From the cell containing the given text, extract its center point as [x, y] coordinate. 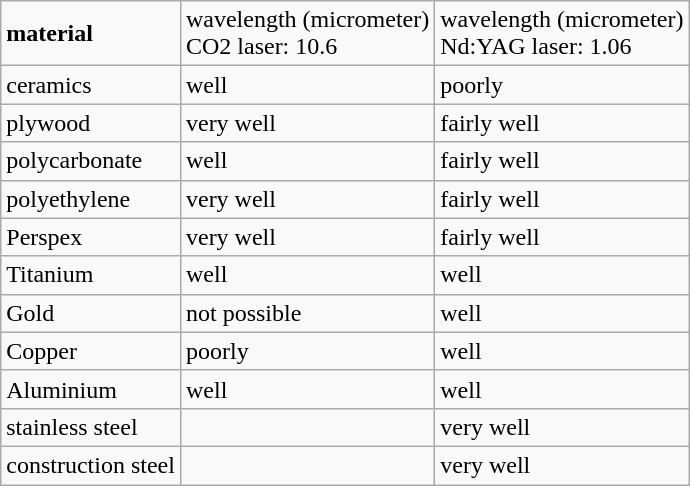
wavelength (micrometer)CO2 laser: 10.6 [307, 34]
Titanium [91, 275]
construction steel [91, 465]
plywood [91, 123]
wavelength (micrometer)Nd:YAG laser: 1.06 [562, 34]
material [91, 34]
Perspex [91, 237]
Aluminium [91, 389]
not possible [307, 313]
Gold [91, 313]
Copper [91, 351]
polyethylene [91, 199]
ceramics [91, 85]
stainless steel [91, 427]
polycarbonate [91, 161]
